Extract the [x, y] coordinate from the center of the cell holding the provided text.  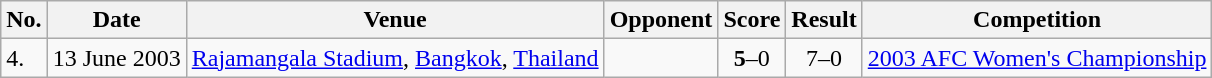
Competition [1037, 20]
No. [24, 20]
4. [24, 58]
Venue [395, 20]
2003 AFC Women's Championship [1037, 58]
Score [752, 20]
7–0 [824, 58]
Date [116, 20]
Rajamangala Stadium, Bangkok, Thailand [395, 58]
Result [824, 20]
5–0 [752, 58]
Opponent [661, 20]
13 June 2003 [116, 58]
